Pinpoint the cell where the given text exists, returning its [x, y] midpoint coordinate. 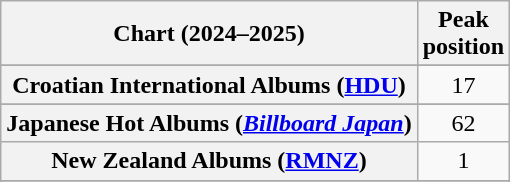
Japanese Hot Albums (Billboard Japan) [209, 123]
Chart (2024–2025) [209, 34]
Croatian International Albums (HDU) [209, 85]
62 [463, 123]
Peakposition [463, 34]
17 [463, 85]
New Zealand Albums (RMNZ) [209, 161]
1 [463, 161]
